Search for the cell housing the specified text and yield its [X, Y] center coordinate. 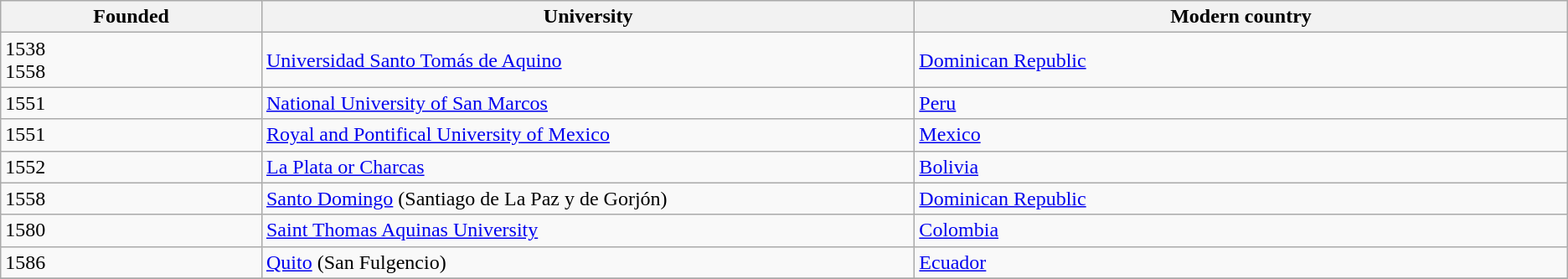
1580 [132, 230]
Universidad Santo Tomás de Aquino [588, 60]
National University of San Marcos [588, 103]
15381558 [132, 60]
1586 [132, 262]
La Plata or Charcas [588, 167]
Royal and Pontifical University of Mexico [588, 135]
1552 [132, 167]
Ecuador [1241, 262]
Quito (San Fulgencio) [588, 262]
Founded [132, 17]
Bolivia [1241, 167]
University [588, 17]
Santo Domingo (Santiago de La Paz y de Gorjón) [588, 199]
Colombia [1241, 230]
Saint Thomas Aquinas University [588, 230]
Mexico [1241, 135]
Modern country [1241, 17]
Peru [1241, 103]
1558 [132, 199]
